Search for the cell housing the specified text and yield its [x, y] center coordinate. 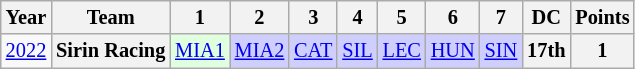
DC [546, 17]
Year [26, 17]
MIA2 [260, 51]
Team [110, 17]
LEC [402, 51]
5 [402, 17]
MIA1 [200, 51]
SIN [502, 51]
2 [260, 17]
6 [453, 17]
2022 [26, 51]
7 [502, 17]
17th [546, 51]
HUN [453, 51]
SIL [357, 51]
Points [602, 17]
Sirin Racing [110, 51]
CAT [313, 51]
4 [357, 17]
3 [313, 17]
